Detect which cell encompasses the target text, then output its (X, Y) center coordinate. 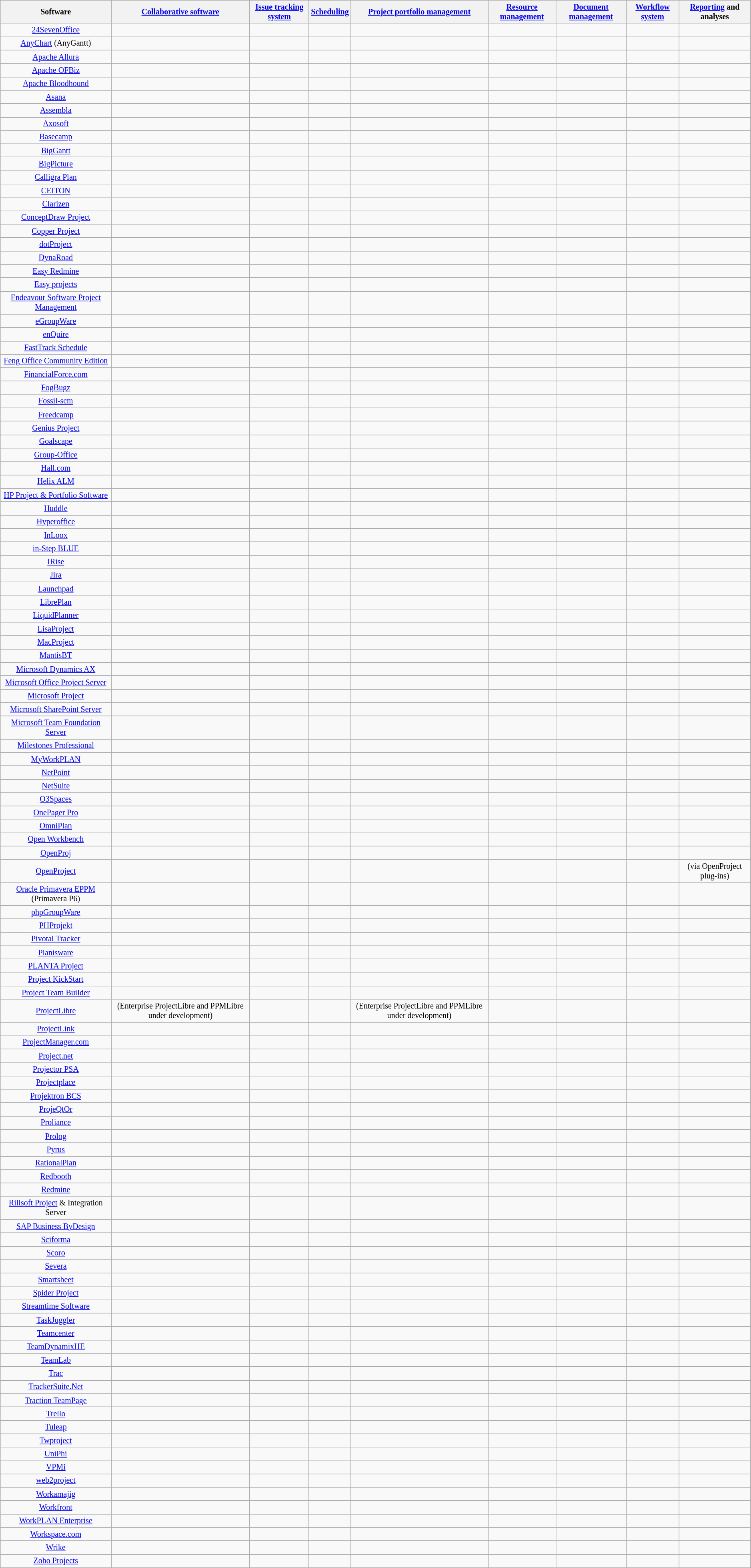
Apache Allura (56, 57)
InLoox (56, 535)
Copper Project (56, 231)
Twproject (56, 1441)
Workfront (56, 1507)
Projektron BCS (56, 1096)
Basecamp (56, 137)
Asana (56, 97)
ConceptDraw Project (56, 218)
Scoro (56, 1253)
HP Project & Portfolio Software (56, 495)
Trac (56, 1374)
Workspace.com (56, 1534)
ProjeQtOr (56, 1109)
OmniPlan (56, 826)
PLANTA Project (56, 966)
OnePager Pro (56, 812)
ProjectLink (56, 1029)
Software (56, 12)
Workflow system (653, 12)
OpenProj (56, 853)
Axosoft (56, 124)
dotProject (56, 244)
Microsoft Team Foundation Server (56, 728)
Prolog (56, 1137)
UniPhi (56, 1454)
NetSuite (56, 786)
Planisware (56, 952)
MyWorkPLAN (56, 759)
Scheduling (330, 12)
OpenProject (56, 871)
Issue tracking system (279, 12)
LisaProject (56, 629)
Clarizen (56, 204)
Collaborative software (180, 12)
enQuire (56, 335)
Hyperoffice (56, 522)
ProjectManager.com (56, 1042)
Redmine (56, 1189)
Apache Bloodhound (56, 83)
Open Workbench (56, 840)
Huddle (56, 508)
Jira (56, 575)
Pyrus (56, 1149)
NetPoint (56, 772)
WorkPLAN Enterprise (56, 1521)
Severa (56, 1266)
in-Step BLUE (56, 548)
RationalPlan (56, 1163)
Spider Project (56, 1293)
Helix ALM (56, 482)
web2project (56, 1481)
AnyChart (AnyGantt) (56, 43)
Milestones Professional (56, 746)
IRise (56, 562)
Assembla (56, 110)
BigGantt (56, 150)
Hall.com (56, 468)
Document management (591, 12)
Wrike (56, 1548)
Easy projects (56, 284)
Streamtime Software (56, 1306)
Group-Office (56, 455)
FastTrack Schedule (56, 347)
MantisBT (56, 656)
Rillsoft Project & Integration Server (56, 1208)
Microsoft Office Project Server (56, 683)
Teamcenter (56, 1333)
PHProjekt (56, 926)
Workamajig (56, 1494)
Smartsheet (56, 1280)
BigPicture (56, 164)
Reporting and analyses (715, 12)
LibrePlan (56, 602)
phpGroupWare (56, 912)
TrackerSuite.Net (56, 1387)
Zoho Projects (56, 1561)
Easy Redmine (56, 271)
Freedcamp (56, 415)
Goalscape (56, 442)
Apache OFBiz (56, 70)
Sciforma (56, 1240)
O3Spaces (56, 800)
Tuleap (56, 1427)
VPMi (56, 1467)
CEITON (56, 190)
Microsoft Dynamics AX (56, 669)
Redbooth (56, 1177)
MacProject (56, 643)
Project KickStart (56, 979)
24SevenOffice (56, 30)
eGroupWare (56, 321)
Launchpad (56, 589)
Oracle Primavera EPPM (Primavera P6) (56, 894)
Resource management (522, 12)
Microsoft Project (56, 696)
Traction TeamPage (56, 1400)
Fossil-scm (56, 401)
TaskJuggler (56, 1320)
Feng Office Community Edition (56, 361)
Calligra Plan (56, 178)
FinancialForce.com (56, 375)
Proliance (56, 1123)
TeamDynamixHE (56, 1347)
LiquidPlanner (56, 616)
Endeavour Software Project Management (56, 303)
TeamLab (56, 1360)
Microsoft SharePoint Server (56, 709)
FogBugz (56, 388)
Trello (56, 1414)
DynaRoad (56, 258)
Genius Project (56, 428)
Project Team Builder (56, 993)
Project portfolio management (419, 12)
Projector PSA (56, 1069)
Project.net (56, 1056)
(via OpenProject plug-ins) (715, 871)
SAP Business ByDesign (56, 1226)
Pivotal Tracker (56, 939)
ProjectLibre (56, 1011)
Projectplace (56, 1083)
